Capture the cell that displays the provided text and extract its [X, Y] central coordinate. 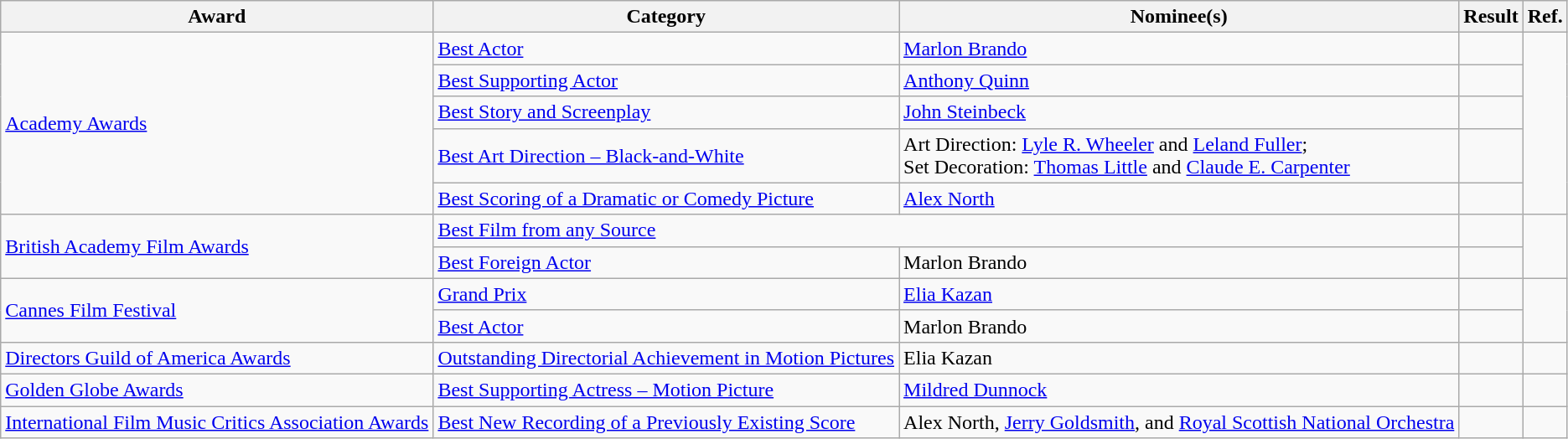
Anthony Quinn [1179, 80]
Best Foreign Actor [666, 262]
Alex North [1179, 199]
Ref. [1545, 17]
Outstanding Directorial Achievement in Motion Pictures [666, 358]
Best Film from any Source [946, 230]
Best Supporting Actress – Motion Picture [666, 390]
Best New Recording of a Previously Existing Score [666, 421]
Cannes Film Festival [217, 310]
Best Supporting Actor [666, 80]
John Steinbeck [1179, 112]
Golden Globe Awards [217, 390]
British Academy Film Awards [217, 246]
Category [666, 17]
Directors Guild of America Awards [217, 358]
Result [1491, 17]
Best Scoring of a Dramatic or Comedy Picture [666, 199]
Best Story and Screenplay [666, 112]
Mildred Dunnock [1179, 390]
Nominee(s) [1179, 17]
Art Direction: Lyle R. Wheeler and Leland Fuller; Set Decoration: Thomas Little and Claude E. Carpenter [1179, 156]
Best Art Direction – Black-and-White [666, 156]
Award [217, 17]
Alex North, Jerry Goldsmith, and Royal Scottish National Orchestra [1179, 421]
Academy Awards [217, 124]
International Film Music Critics Association Awards [217, 421]
Grand Prix [666, 294]
